Output the [x, y] coordinate of the center of the cell containing the given text.  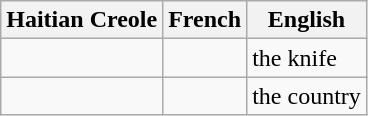
French [205, 20]
the country [307, 96]
Haitian Creole [82, 20]
the knife [307, 58]
English [307, 20]
